Provide the [X, Y] coordinate of the cell's center where the given text is located.  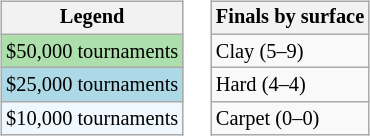
Finals by surface [290, 18]
Hard (4–4) [290, 85]
$10,000 tournaments [92, 119]
Carpet (0–0) [290, 119]
Clay (5–9) [290, 51]
$25,000 tournaments [92, 85]
Legend [92, 18]
$50,000 tournaments [92, 51]
